From the cell containing the given text, extract its center point as (X, Y) coordinate. 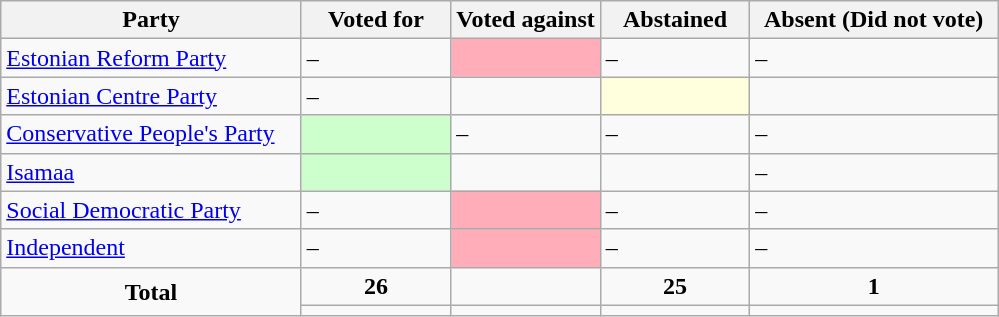
26 (376, 286)
Conservative People's Party (151, 134)
Party (151, 20)
Independent (151, 248)
Abstained (675, 20)
Estonian Centre Party (151, 96)
25 (675, 286)
1 (874, 286)
Social Democratic Party (151, 210)
Absent (Did not vote) (874, 20)
Estonian Reform Party (151, 58)
Total (151, 292)
Voted for (376, 20)
Voted against (526, 20)
Isamaa (151, 172)
